Return the (X, Y) coordinate for the center point of the cell that contains the specified text.  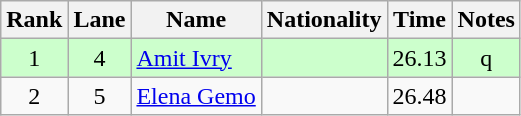
Elena Gemo (196, 96)
5 (100, 96)
Time (420, 20)
Amit Ivry (196, 58)
Notes (486, 20)
Name (196, 20)
2 (34, 96)
q (486, 58)
26.13 (420, 58)
4 (100, 58)
Lane (100, 20)
Rank (34, 20)
Nationality (324, 20)
26.48 (420, 96)
1 (34, 58)
